Pinpoint the cell where the given text exists, returning its [x, y] midpoint coordinate. 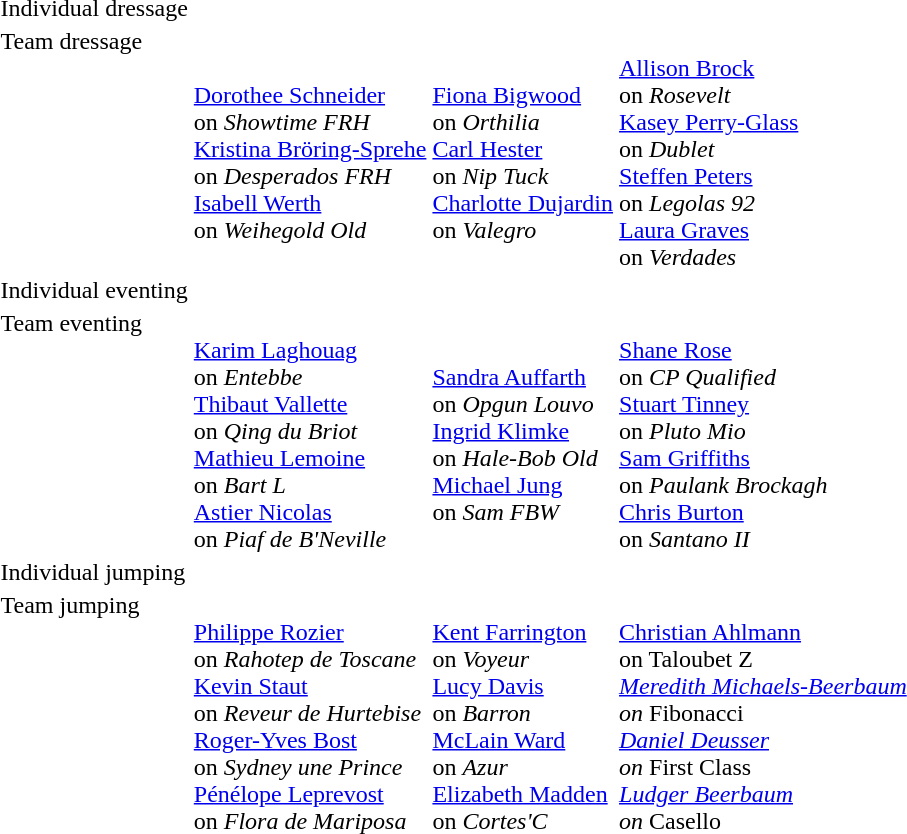
Fiona Bigwood on OrthiliaCarl Hester on Nip TuckCharlotte Dujardin on Valegro [523, 149]
Sandra Auffarth on Opgun LouvoIngrid Klimke on Hale-Bob OldMichael Jung on Sam FBW [523, 431]
Karim Laghouag on EntebbeThibaut Vallette on Qing du BriotMathieu Lemoine on Bart LAstier Nicolas on Piaf de B'Neville [310, 431]
Dorothee Schneider on Showtime FRHKristina Bröring-Sprehe on Desperados FRHIsabell Werth on Weihegold Old [310, 149]
